For the text-containing cell, return its midpoint in [x, y] coordinate format. 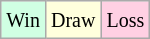
Draw [72, 20]
Loss [126, 20]
Win [24, 20]
